Search for the cell housing the specified text and yield its [X, Y] center coordinate. 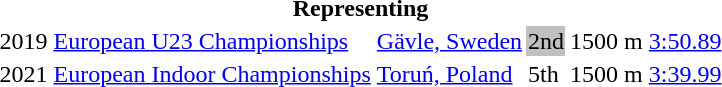
Gävle, Sweden [449, 41]
European U23 Championships [212, 41]
2nd [546, 41]
1500 m [607, 41]
